Extract the [x, y] coordinate from the center of the cell holding the provided text.  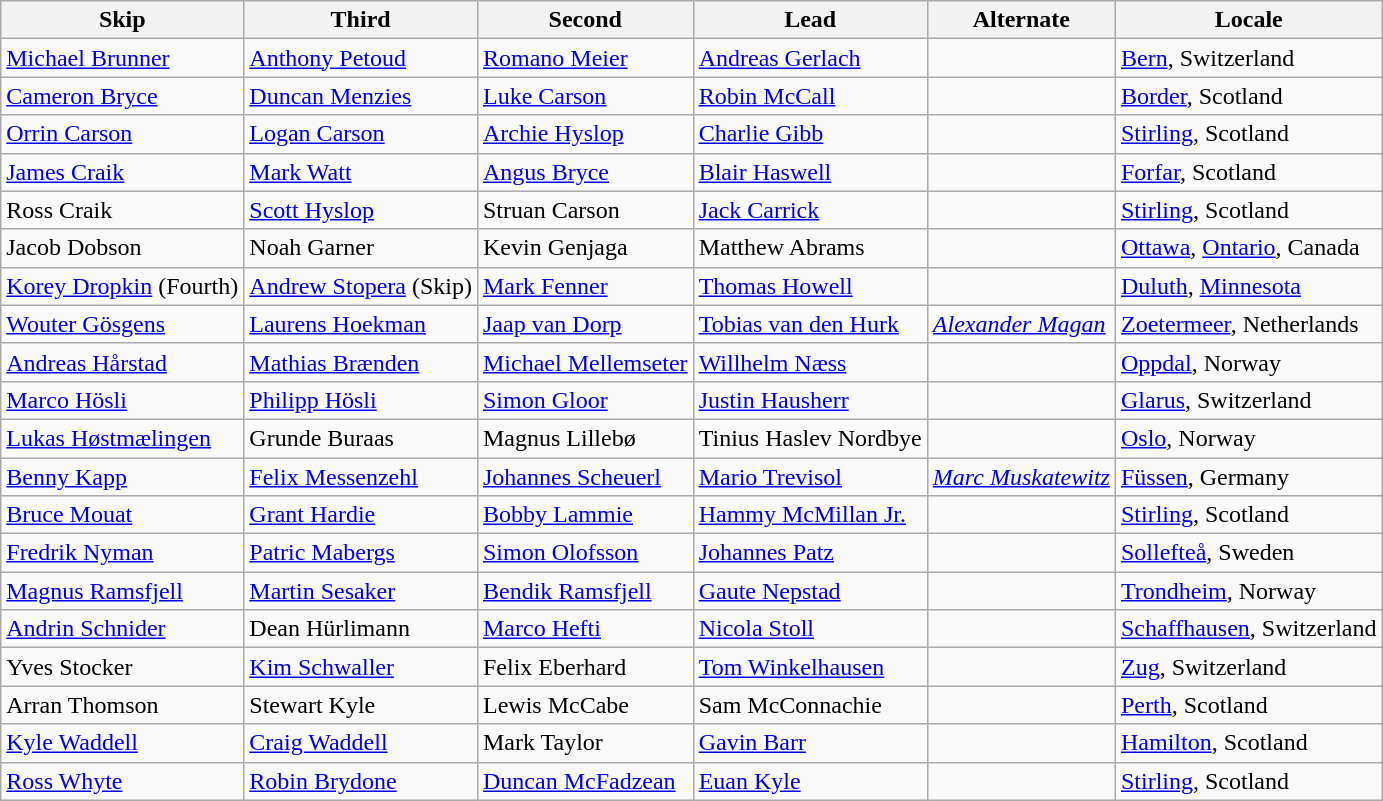
Ottawa, Ontario, Canada [1248, 248]
Lukas Høstmælingen [122, 438]
Bern, Switzerland [1248, 58]
Füssen, Germany [1248, 477]
Oslo, Norway [1248, 438]
Felix Messenzehl [361, 477]
Mathias Brænden [361, 362]
Willhelm Næss [810, 362]
Border, Scotland [1248, 96]
Locale [1248, 20]
Trondheim, Norway [1248, 591]
Philipp Hösli [361, 400]
Scott Hyslop [361, 210]
Robin McCall [810, 96]
Wouter Gösgens [122, 324]
Felix Eberhard [585, 667]
Perth, Scotland [1248, 705]
Yves Stocker [122, 667]
Dean Hürlimann [361, 629]
Gavin Barr [810, 743]
Kim Schwaller [361, 667]
Ross Whyte [122, 781]
Hammy McMillan Jr. [810, 515]
Archie Hyslop [585, 134]
Simon Gloor [585, 400]
Alexander Magan [1021, 324]
Kyle Waddell [122, 743]
Matthew Abrams [810, 248]
Duncan Menzies [361, 96]
Korey Dropkin (Fourth) [122, 286]
Martin Sesaker [361, 591]
Andrew Stopera (Skip) [361, 286]
Johannes Scheuerl [585, 477]
Oppdal, Norway [1248, 362]
Struan Carson [585, 210]
Sollefteå, Sweden [1248, 553]
Romano Meier [585, 58]
Lewis McCabe [585, 705]
Benny Kapp [122, 477]
Stewart Kyle [361, 705]
Simon Olofsson [585, 553]
Schaffhausen, Switzerland [1248, 629]
Alternate [1021, 20]
Lead [810, 20]
Mark Watt [361, 172]
Tom Winkelhausen [810, 667]
Tinius Haslev Nordbye [810, 438]
Laurens Hoekman [361, 324]
Marco Hefti [585, 629]
Marc Muskatewitz [1021, 477]
Robin Brydone [361, 781]
Mark Taylor [585, 743]
Duluth, Minnesota [1248, 286]
Michael Brunner [122, 58]
Arran Thomson [122, 705]
Noah Garner [361, 248]
Luke Carson [585, 96]
Ross Craik [122, 210]
Hamilton, Scotland [1248, 743]
Nicola Stoll [810, 629]
Glarus, Switzerland [1248, 400]
Bruce Mouat [122, 515]
Zug, Switzerland [1248, 667]
Skip [122, 20]
Mario Trevisol [810, 477]
Charlie Gibb [810, 134]
Jacob Dobson [122, 248]
Grant Hardie [361, 515]
Bendik Ramsfjell [585, 591]
Andreas Gerlach [810, 58]
Tobias van den Hurk [810, 324]
Third [361, 20]
Jack Carrick [810, 210]
Craig Waddell [361, 743]
Second [585, 20]
Sam McConnachie [810, 705]
Patric Mabergs [361, 553]
Gaute Nepstad [810, 591]
Jaap van Dorp [585, 324]
Johannes Patz [810, 553]
Thomas Howell [810, 286]
Mark Fenner [585, 286]
Logan Carson [361, 134]
Marco Hösli [122, 400]
James Craik [122, 172]
Duncan McFadzean [585, 781]
Orrin Carson [122, 134]
Andrin Schnider [122, 629]
Forfar, Scotland [1248, 172]
Magnus Ramsfjell [122, 591]
Fredrik Nyman [122, 553]
Michael Mellemseter [585, 362]
Grunde Buraas [361, 438]
Euan Kyle [810, 781]
Magnus Lillebø [585, 438]
Justin Hausherr [810, 400]
Anthony Petoud [361, 58]
Bobby Lammie [585, 515]
Blair Haswell [810, 172]
Andreas Hårstad [122, 362]
Kevin Genjaga [585, 248]
Cameron Bryce [122, 96]
Angus Bryce [585, 172]
Zoetermeer, Netherlands [1248, 324]
